Return [X, Y] of the center of cell containing provided text 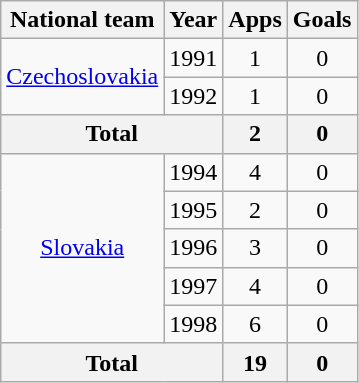
1995 [194, 210]
1997 [194, 286]
6 [255, 324]
Apps [255, 20]
Goals [322, 20]
1996 [194, 248]
1998 [194, 324]
3 [255, 248]
Czechoslovakia [82, 77]
1991 [194, 58]
1994 [194, 172]
Slovakia [82, 248]
19 [255, 362]
National team [82, 20]
1992 [194, 96]
Year [194, 20]
